Pinpoint the cell where the given text exists, returning its (X, Y) midpoint coordinate. 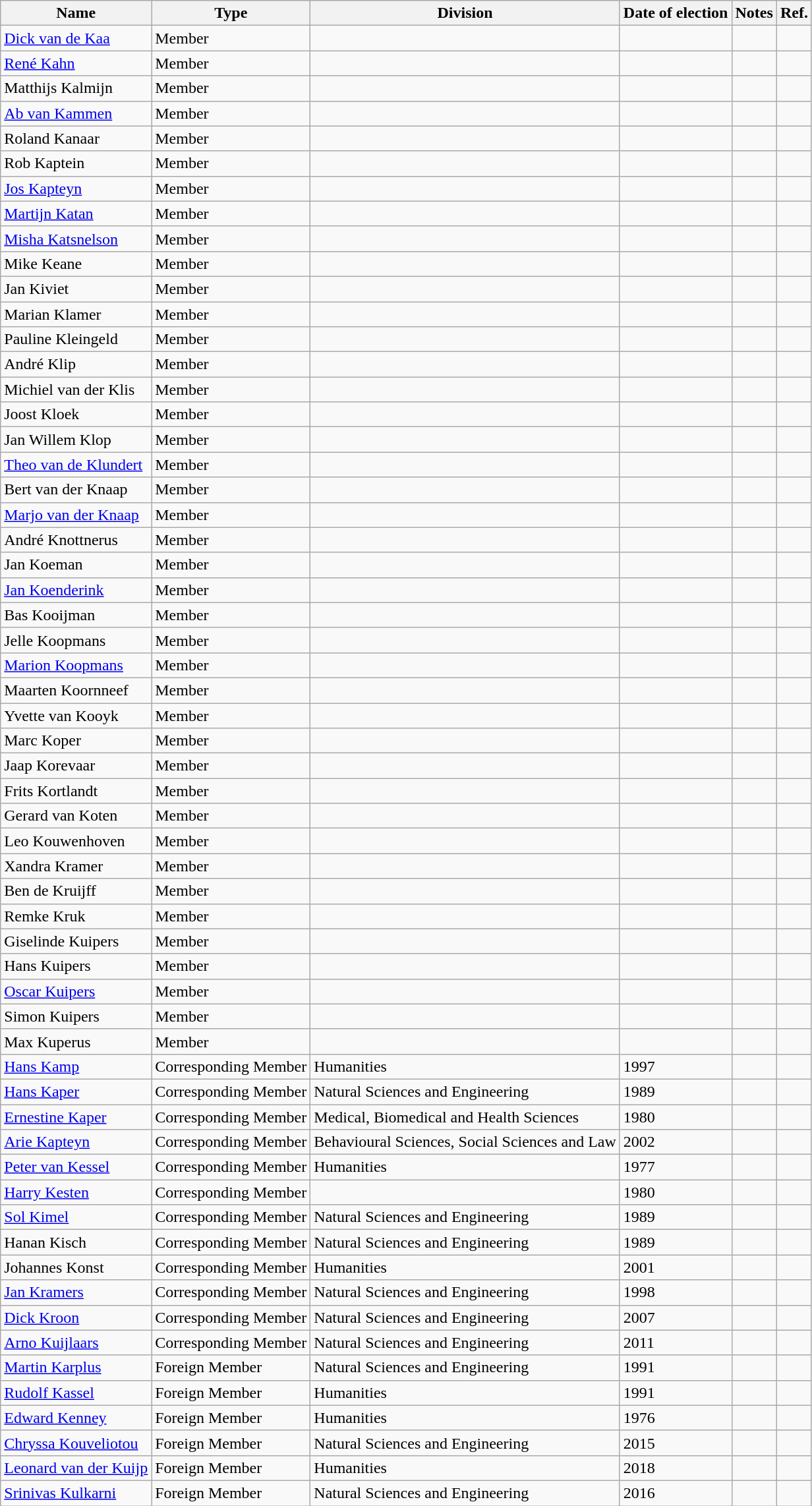
Leo Kouwenhoven (76, 841)
Peter van Kessel (76, 1167)
Rudolf Kassel (76, 1393)
2018 (676, 1468)
2016 (676, 1493)
Maarten Koornneef (76, 690)
Sol Kimel (76, 1217)
René Kahn (76, 63)
2002 (676, 1142)
Behavioural Sciences, Social Sciences and Law (465, 1142)
Xandra Kramer (76, 866)
Medical, Biomedical and Health Sciences (465, 1117)
Mike Keane (76, 264)
Rob Kaptein (76, 163)
Jos Kapteyn (76, 188)
1976 (676, 1418)
Johannes Konst (76, 1267)
Simon Kuipers (76, 1016)
Joost Kloek (76, 415)
Marion Koopmans (76, 665)
Jan Kiviet (76, 289)
Martin Karplus (76, 1368)
Giselinde Kuipers (76, 941)
Ernestine Kaper (76, 1117)
Theo van de Klundert (76, 465)
Roland Kanaar (76, 138)
Yvette van Kooyk (76, 715)
1998 (676, 1292)
Gerard van Koten (76, 816)
Jelle Koopmans (76, 640)
Frits Kortlandt (76, 791)
Jan Willem Klop (76, 440)
Srinivas Kulkarni (76, 1493)
Jan Kramers (76, 1292)
Harry Kesten (76, 1192)
2011 (676, 1343)
Jaap Korevaar (76, 766)
Oscar Kuipers (76, 991)
Hans Kaper (76, 1091)
Notes (754, 13)
Chryssa Kouveliotou (76, 1443)
Marian Klamer (76, 314)
Edward Kenney (76, 1418)
Michiel van der Klis (76, 390)
Pauline Kleingeld (76, 339)
2001 (676, 1267)
Hans Kamp (76, 1066)
Misha Katsnelson (76, 239)
Arno Kuijlaars (76, 1343)
Martijn Katan (76, 214)
Date of election (676, 13)
Type (231, 13)
Dick Kroon (76, 1318)
Remke Kruk (76, 916)
Division (465, 13)
Ab van Kammen (76, 113)
Leonard van der Kuijp (76, 1468)
1977 (676, 1167)
Jan Koeman (76, 565)
2007 (676, 1318)
Matthijs Kalmijn (76, 88)
Arie Kapteyn (76, 1142)
Hans Kuipers (76, 966)
André Klip (76, 364)
Ben de Kruijff (76, 891)
Dick van de Kaa (76, 38)
Bas Kooijman (76, 615)
André Knottnerus (76, 540)
Name (76, 13)
Ref. (794, 13)
Marc Koper (76, 741)
Bert van der Knaap (76, 490)
Marjo van der Knaap (76, 515)
Jan Koenderink (76, 590)
Max Kuperus (76, 1041)
Hanan Kisch (76, 1242)
2015 (676, 1443)
1997 (676, 1066)
